Determine the (x, y) coordinate at the center of the cell enclosing the given text.  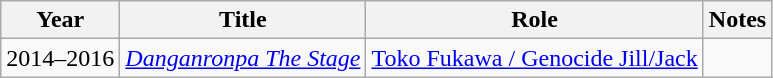
2014–2016 (60, 58)
Title (243, 20)
Danganronpa The Stage (243, 58)
Role (534, 20)
Notes (737, 20)
Toko Fukawa / Genocide Jill/Jack (534, 58)
Year (60, 20)
